Return the [X, Y] coordinate for the center point of the cell that contains the specified text.  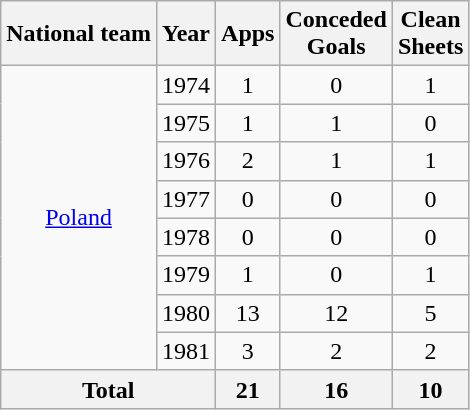
Apps [248, 34]
1974 [186, 85]
National team [79, 34]
CleanSheets [430, 34]
1981 [186, 351]
1978 [186, 237]
Total [108, 389]
10 [430, 389]
ConcededGoals [336, 34]
16 [336, 389]
1975 [186, 123]
Poland [79, 218]
Year [186, 34]
1977 [186, 199]
1976 [186, 161]
21 [248, 389]
3 [248, 351]
12 [336, 313]
5 [430, 313]
13 [248, 313]
1979 [186, 275]
1980 [186, 313]
